Pinpoint the cell where the given text exists, returning its (X, Y) midpoint coordinate. 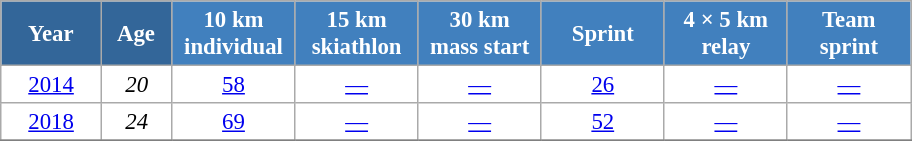
69 (234, 122)
Team sprint (848, 34)
2018 (52, 122)
10 km individual (234, 34)
26 (602, 85)
52 (602, 122)
30 km mass start (480, 34)
2014 (52, 85)
20 (136, 85)
15 km skiathlon (356, 34)
58 (234, 85)
Age (136, 34)
Sprint (602, 34)
24 (136, 122)
Year (52, 34)
4 × 5 km relay (726, 34)
